Detect which cell encompasses the target text, then output its (x, y) center coordinate. 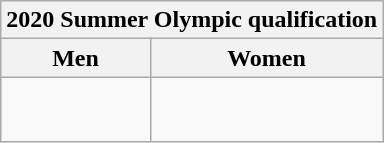
Women (266, 58)
Men (76, 58)
2020 Summer Olympic qualification (192, 20)
